Extract the [x, y] coordinate from the center of the cell holding the provided text.  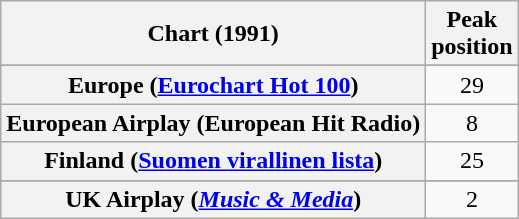
Finland (Suomen virallinen lista) [214, 161]
29 [472, 85]
8 [472, 123]
Europe (Eurochart Hot 100) [214, 85]
25 [472, 161]
Chart (1991) [214, 34]
2 [472, 199]
UK Airplay (Music & Media) [214, 199]
European Airplay (European Hit Radio) [214, 123]
Peakposition [472, 34]
